Find where the given text appears and provide that cell's center as [x, y] coordinate. 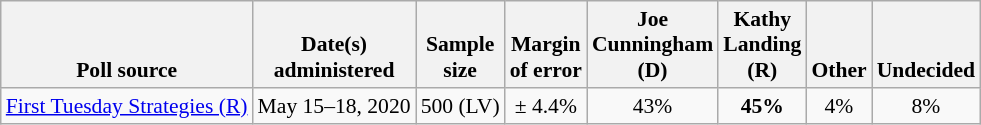
Other [838, 44]
4% [838, 106]
Samplesize [460, 44]
JoeCunningham (D) [652, 44]
KathyLanding (R) [762, 44]
45% [762, 106]
Undecided [926, 44]
May 15–18, 2020 [334, 106]
First Tuesday Strategies (R) [127, 106]
43% [652, 106]
Poll source [127, 44]
± 4.4% [546, 106]
Date(s)administered [334, 44]
Marginof error [546, 44]
500 (LV) [460, 106]
8% [926, 106]
